Provide the [X, Y] coordinate of the cell's center where the given text is located.  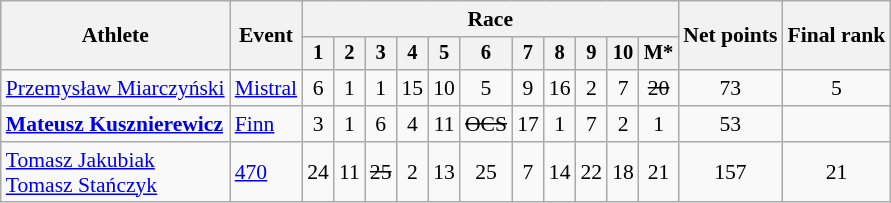
17 [528, 124]
Net points [730, 36]
24 [318, 172]
Race [490, 19]
Mateusz Kusznierewicz [116, 124]
8 [560, 54]
15 [413, 88]
Athlete [116, 36]
22 [591, 172]
16 [560, 88]
M* [658, 54]
OCS [486, 124]
18 [623, 172]
20 [658, 88]
Final rank [837, 36]
157 [730, 172]
14 [560, 172]
Tomasz JakubiakTomasz Stańczyk [116, 172]
Finn [266, 124]
470 [266, 172]
73 [730, 88]
Przemysław Miarczyński [116, 88]
Event [266, 36]
53 [730, 124]
13 [444, 172]
Mistral [266, 88]
